Locate the cell with the specified text and output its [X, Y] center coordinate. 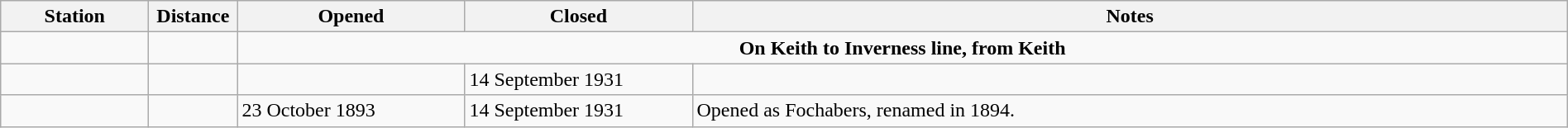
Opened [351, 17]
On Keith to Inverness line, from Keith [902, 48]
23 October 1893 [351, 111]
Opened as Fochabers, renamed in 1894. [1130, 111]
Station [74, 17]
Closed [579, 17]
Distance [194, 17]
Notes [1130, 17]
